Return the (x, y) coordinate for the center point of the cell that contains the specified text.  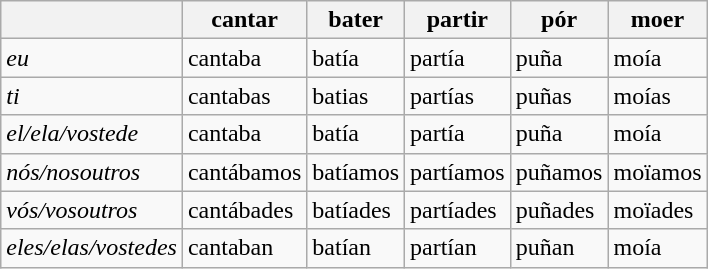
moïades (658, 210)
partíades (458, 210)
moías (658, 96)
cantaban (244, 248)
nós/nosoutros (92, 172)
batíades (356, 210)
cantar (244, 20)
el/ela/vostede (92, 134)
batíamos (356, 172)
batían (356, 248)
cantábamos (244, 172)
eu (92, 58)
ti (92, 96)
moïamos (658, 172)
cantábades (244, 210)
partían (458, 248)
moer (658, 20)
partías (458, 96)
puñades (559, 210)
batias (356, 96)
pór (559, 20)
eles/elas/vostedes (92, 248)
puñamos (559, 172)
partíamos (458, 172)
cantabas (244, 96)
vós/vosoutros (92, 210)
puñas (559, 96)
bater (356, 20)
puñan (559, 248)
partir (458, 20)
